Detect which cell encompasses the target text, then output its (X, Y) center coordinate. 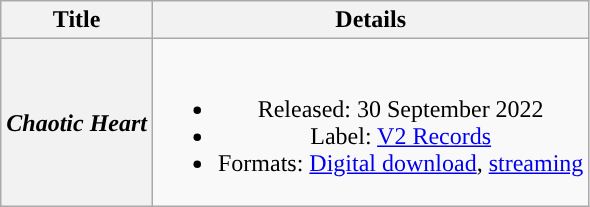
Chaotic Heart (77, 122)
Title (77, 20)
Details (370, 20)
Released: 30 September 2022Label: V2 RecordsFormats: Digital download, streaming (370, 122)
